Extract the (x, y) coordinate from the center of the cell holding the provided text.  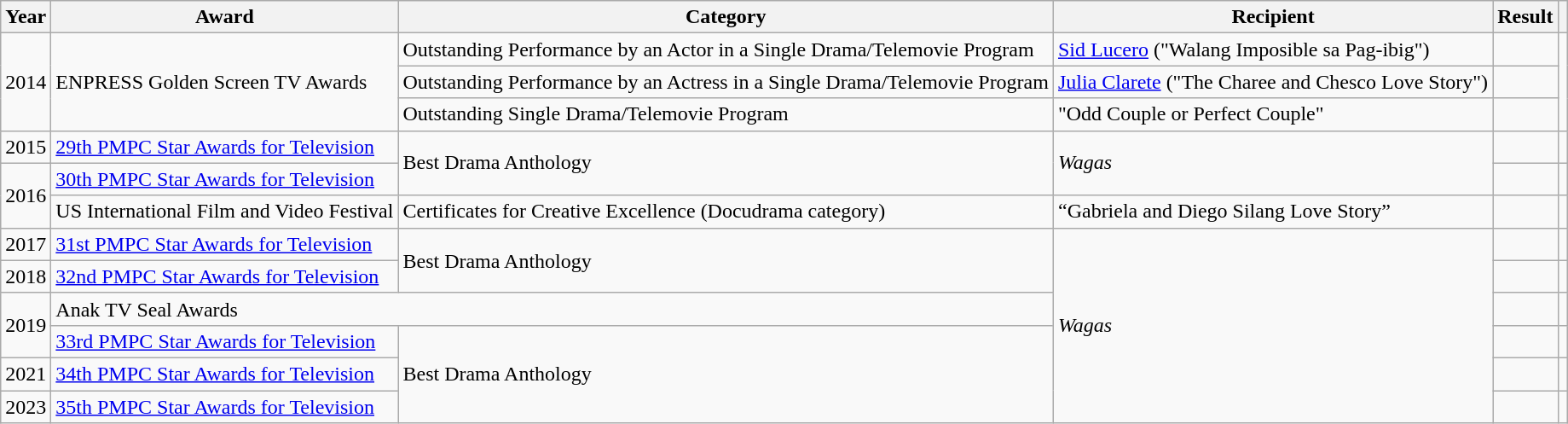
Outstanding Single Drama/Telemovie Program (726, 114)
2019 (26, 325)
35th PMPC Star Awards for Television (225, 407)
34th PMPC Star Awards for Television (225, 374)
Julia Clarete ("The Charee and Chesco Love Story") (1272, 82)
2015 (26, 147)
Award (225, 17)
2016 (26, 195)
“Gabriela and Diego Silang Love Story” (1272, 212)
Certificates for Creative Excellence (Docudrama category) (726, 212)
30th PMPC Star Awards for Television (225, 179)
Outstanding Performance by an Actor in a Single Drama/Telemovie Program (726, 49)
Recipient (1272, 17)
2017 (26, 244)
32nd PMPC Star Awards for Television (225, 276)
2014 (26, 82)
Year (26, 17)
Anak TV Seal Awards (553, 309)
29th PMPC Star Awards for Television (225, 147)
2018 (26, 276)
Category (726, 17)
"Odd Couple or Perfect Couple" (1272, 114)
US International Film and Video Festival (225, 212)
31st PMPC Star Awards for Television (225, 244)
2023 (26, 407)
Outstanding Performance by an Actress in a Single Drama/Telemovie Program (726, 82)
Sid Lucero ("Walang Imposible sa Pag-ibig") (1272, 49)
ENPRESS Golden Screen TV Awards (225, 82)
2021 (26, 374)
Result (1525, 17)
33rd PMPC Star Awards for Television (225, 341)
